From the cell containing the given text, extract its center point as [X, Y] coordinate. 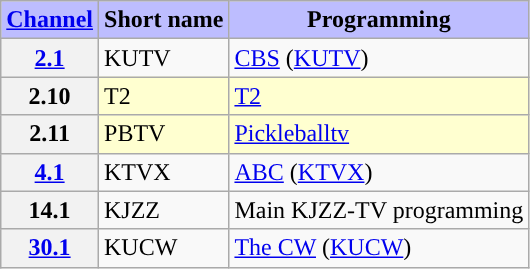
Pickleballtv [379, 134]
The CW (KUCW) [379, 248]
ABC (KTVX) [379, 172]
Programming [379, 20]
Short name [164, 20]
2.10 [50, 96]
2.1 [50, 58]
KJZZ [164, 210]
Main KJZZ-TV programming [379, 210]
CBS (KUTV) [379, 58]
KTVX [164, 172]
2.11 [50, 134]
KUTV [164, 58]
Channel [50, 20]
KUCW [164, 248]
14.1 [50, 210]
PBTV [164, 134]
30.1 [50, 248]
4.1 [50, 172]
